Detect which cell encompasses the target text, then output its [X, Y] center coordinate. 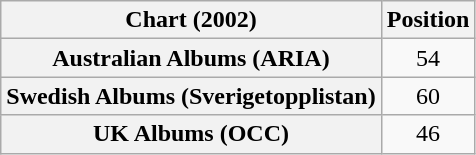
Swedish Albums (Sverigetopplistan) [191, 96]
Position [428, 20]
UK Albums (OCC) [191, 134]
60 [428, 96]
Australian Albums (ARIA) [191, 58]
54 [428, 58]
46 [428, 134]
Chart (2002) [191, 20]
